Provide the (x, y) coordinate of the cell's center where the given text is located.  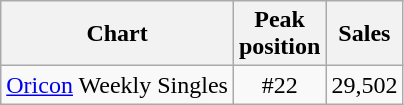
Peakposition (279, 34)
#22 (279, 85)
Chart (118, 34)
29,502 (364, 85)
Sales (364, 34)
Oricon Weekly Singles (118, 85)
